Search for the cell housing the specified text and yield its (x, y) center coordinate. 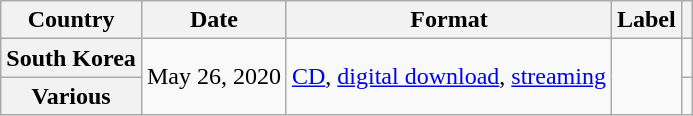
Date (214, 20)
CD, digital download, streaming (448, 77)
South Korea (72, 58)
Label (646, 20)
Various (72, 96)
May 26, 2020 (214, 77)
Country (72, 20)
Format (448, 20)
